Capture the cell that displays the provided text and extract its (x, y) central coordinate. 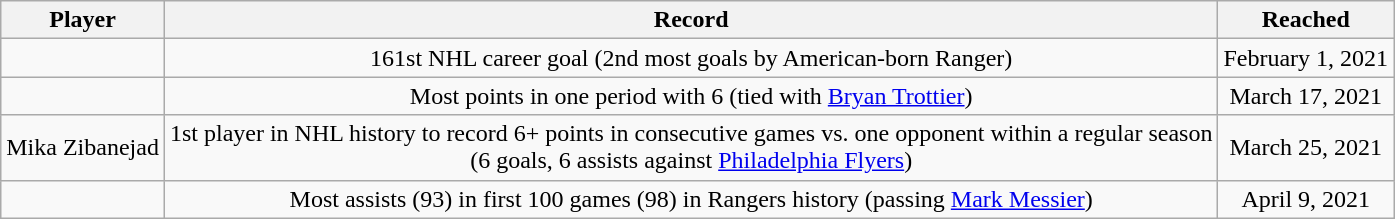
161st NHL career goal (2nd most goals by American-born Ranger) (690, 58)
Mika Zibanejad (83, 148)
Most points in one period with 6 (tied with Bryan Trottier) (690, 96)
March 25, 2021 (1306, 148)
April 9, 2021 (1306, 199)
February 1, 2021 (1306, 58)
Reached (1306, 20)
Player (83, 20)
March 17, 2021 (1306, 96)
Record (690, 20)
Most assists (93) in first 100 games (98) in Rangers history (passing Mark Messier) (690, 199)
